From the cell containing the given text, extract its center point as [x, y] coordinate. 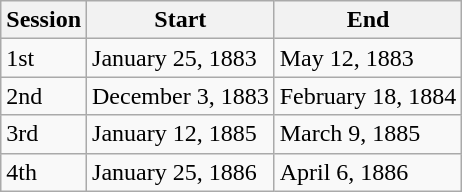
Session [44, 20]
January 25, 1886 [181, 172]
4th [44, 172]
February 18, 1884 [368, 96]
May 12, 1883 [368, 58]
April 6, 1886 [368, 172]
3rd [44, 134]
January 25, 1883 [181, 58]
Start [181, 20]
March 9, 1885 [368, 134]
January 12, 1885 [181, 134]
End [368, 20]
1st [44, 58]
2nd [44, 96]
December 3, 1883 [181, 96]
